Scan for the cell matching the given text and deliver its (X, Y) coordinate at center. 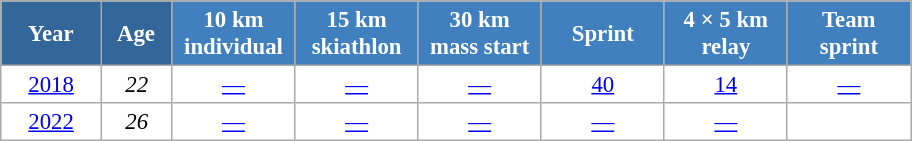
2018 (52, 85)
Sprint (602, 34)
30 km mass start (480, 34)
2022 (52, 122)
4 × 5 km relay (726, 34)
10 km individual (234, 34)
26 (136, 122)
Year (52, 34)
Age (136, 34)
14 (726, 85)
22 (136, 85)
Team sprint (848, 34)
40 (602, 85)
15 km skiathlon (356, 34)
